Provide the (X, Y) coordinate of the cell's center where the given text is located.  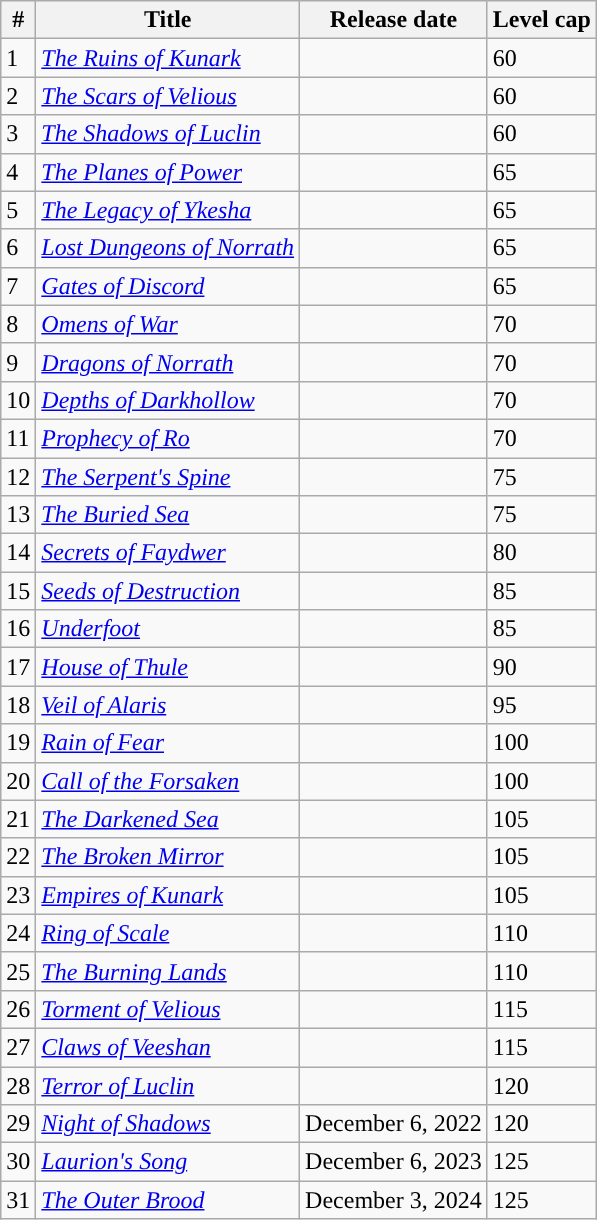
Title (168, 20)
15 (18, 591)
Underfoot (168, 629)
Seeds of Destruction (168, 591)
Ring of Scale (168, 933)
Empires of Kunark (168, 895)
3 (18, 134)
Night of Shadows (168, 1124)
Gates of Discord (168, 286)
6 (18, 248)
80 (542, 553)
14 (18, 553)
The Broken Mirror (168, 857)
Prophecy of Ro (168, 438)
23 (18, 895)
11 (18, 438)
18 (18, 705)
9 (18, 362)
The Legacy of Ykesha (168, 210)
House of Thule (168, 667)
5 (18, 210)
The Serpent's Spine (168, 477)
27 (18, 1047)
The Burning Lands (168, 971)
Depths of Darkhollow (168, 400)
16 (18, 629)
Release date (394, 20)
95 (542, 705)
Terror of Luclin (168, 1085)
90 (542, 667)
12 (18, 477)
26 (18, 1009)
24 (18, 933)
8 (18, 324)
25 (18, 971)
29 (18, 1124)
10 (18, 400)
Omens of War (168, 324)
21 (18, 819)
December 6, 2022 (394, 1124)
The Scars of Velious (168, 96)
22 (18, 857)
Level cap (542, 20)
20 (18, 781)
31 (18, 1200)
The Darkened Sea (168, 819)
Rain of Fear (168, 743)
17 (18, 667)
13 (18, 515)
The Shadows of Luclin (168, 134)
28 (18, 1085)
Torment of Velious (168, 1009)
# (18, 20)
Veil of Alaris (168, 705)
30 (18, 1162)
Call of the Forsaken (168, 781)
The Buried Sea (168, 515)
The Ruins of Kunark (168, 58)
4 (18, 172)
The Outer Brood (168, 1200)
19 (18, 743)
1 (18, 58)
December 3, 2024 (394, 1200)
The Planes of Power (168, 172)
Claws of Veeshan (168, 1047)
Laurion's Song (168, 1162)
Dragons of Norrath (168, 362)
December 6, 2023 (394, 1162)
Lost Dungeons of Norrath (168, 248)
Secrets of Faydwer (168, 553)
2 (18, 96)
7 (18, 286)
